Identify which cell holds the provided text, then report its [x, y] central coordinate. 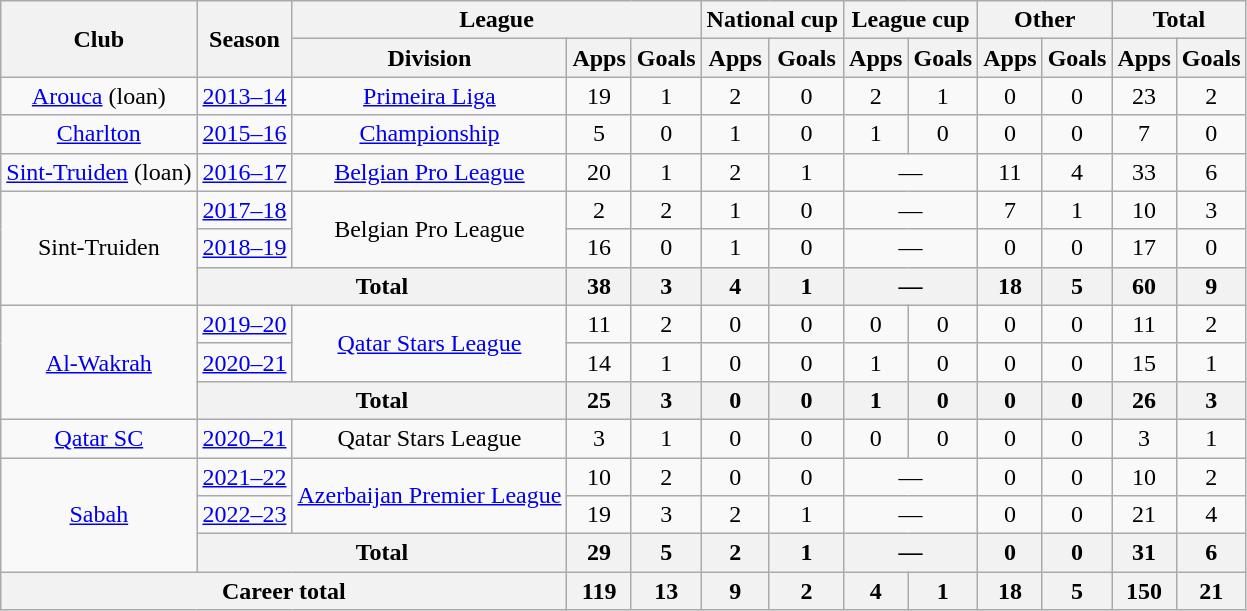
League cup [911, 20]
2017–18 [244, 210]
Career total [284, 591]
2022–23 [244, 515]
14 [599, 362]
National cup [772, 20]
15 [1144, 362]
2016–17 [244, 172]
Qatar SC [99, 438]
Primeira Liga [430, 96]
17 [1144, 248]
13 [666, 591]
25 [599, 400]
League [496, 20]
2019–20 [244, 324]
Arouca (loan) [99, 96]
26 [1144, 400]
2015–16 [244, 134]
29 [599, 553]
Sint-Truiden [99, 248]
38 [599, 286]
23 [1144, 96]
16 [599, 248]
Other [1045, 20]
Club [99, 39]
Championship [430, 134]
Charlton [99, 134]
33 [1144, 172]
119 [599, 591]
150 [1144, 591]
Season [244, 39]
60 [1144, 286]
2021–22 [244, 477]
Division [430, 58]
Sabah [99, 515]
31 [1144, 553]
20 [599, 172]
Azerbaijan Premier League [430, 496]
Sint-Truiden (loan) [99, 172]
Al-Wakrah [99, 362]
2013–14 [244, 96]
2018–19 [244, 248]
